Identify which cell holds the provided text, then report its [X, Y] central coordinate. 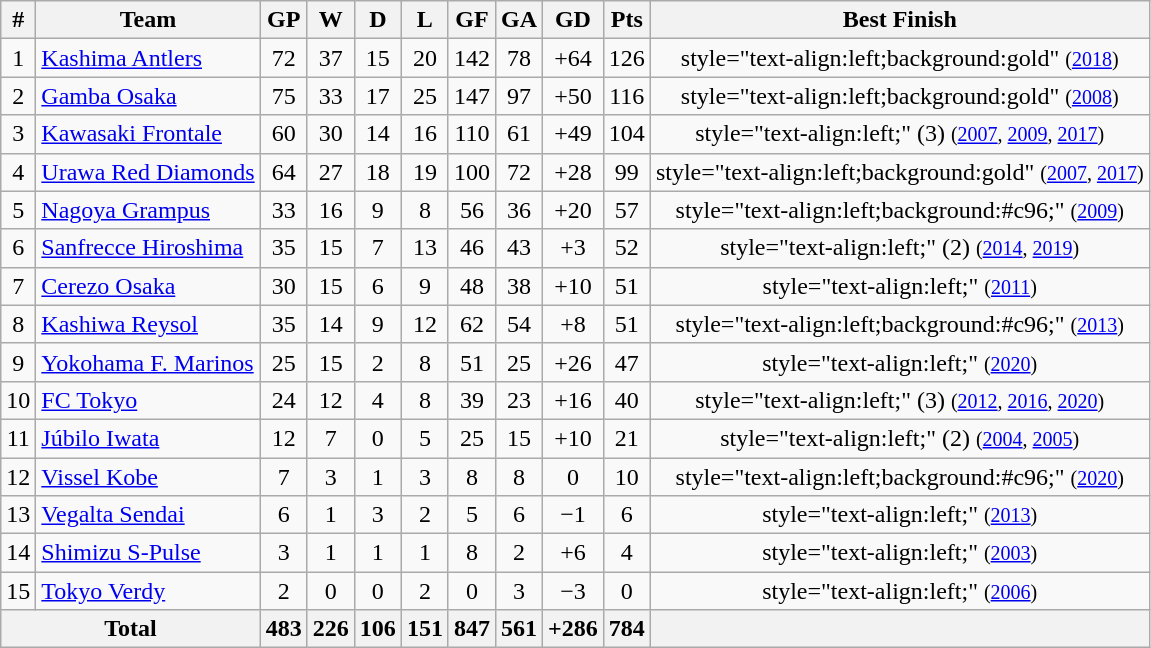
56 [472, 210]
52 [626, 248]
style="text-align:left;background:gold" (2008) [900, 96]
151 [424, 629]
Vissel Kobe [148, 477]
23 [518, 400]
126 [626, 58]
142 [472, 58]
Kashiwa Reysol [148, 324]
Júbilo Iwata [148, 438]
561 [518, 629]
−3 [574, 591]
39 [472, 400]
+20 [574, 210]
46 [472, 248]
18 [378, 172]
75 [284, 96]
+26 [574, 362]
FC Tokyo [148, 400]
style="text-align:left;" (2020) [900, 362]
Yokohama F. Marinos [148, 362]
Urawa Red Diamonds [148, 172]
style="text-align:left;background:#c96;" (2020) [900, 477]
style="text-align:left;background:gold" (2007, 2017) [900, 172]
GP [284, 20]
38 [518, 286]
784 [626, 629]
100 [472, 172]
483 [284, 629]
style="text-align:left;" (2011) [900, 286]
Gamba Osaka [148, 96]
147 [472, 96]
Vegalta Sendai [148, 515]
+6 [574, 553]
78 [518, 58]
+28 [574, 172]
style="text-align:left;" (2) (2014, 2019) [900, 248]
110 [472, 134]
GD [574, 20]
+16 [574, 400]
Total [130, 629]
Pts [626, 20]
104 [626, 134]
61 [518, 134]
116 [626, 96]
Shimizu S-Pulse [148, 553]
24 [284, 400]
Tokyo Verdy [148, 591]
20 [424, 58]
style="text-align:left;" (3) (2012, 2016, 2020) [900, 400]
style="text-align:left;" (2) (2004, 2005) [900, 438]
style="text-align:left;" (2003) [900, 553]
style="text-align:left;background:gold" (2018) [900, 58]
11 [18, 438]
style="text-align:left;background:#c96;" (2013) [900, 324]
64 [284, 172]
19 [424, 172]
57 [626, 210]
W [330, 20]
style="text-align:left;" (3) (2007, 2009, 2017) [900, 134]
Sanfrecce Hiroshima [148, 248]
L [424, 20]
17 [378, 96]
−1 [574, 515]
Kashima Antlers [148, 58]
37 [330, 58]
+64 [574, 58]
+49 [574, 134]
62 [472, 324]
+50 [574, 96]
+286 [574, 629]
style="text-align:left;" (2006) [900, 591]
106 [378, 629]
48 [472, 286]
47 [626, 362]
GA [518, 20]
226 [330, 629]
+3 [574, 248]
+8 [574, 324]
36 [518, 210]
Nagoya Grampus [148, 210]
style="text-align:left;" (2013) [900, 515]
27 [330, 172]
43 [518, 248]
Kawasaki Frontale [148, 134]
97 [518, 96]
Team [148, 20]
D [378, 20]
54 [518, 324]
99 [626, 172]
21 [626, 438]
style="text-align:left;background:#c96;" (2009) [900, 210]
40 [626, 400]
# [18, 20]
60 [284, 134]
Cerezo Osaka [148, 286]
847 [472, 629]
GF [472, 20]
Best Finish [900, 20]
